Detect which cell encompasses the target text, then output its [X, Y] center coordinate. 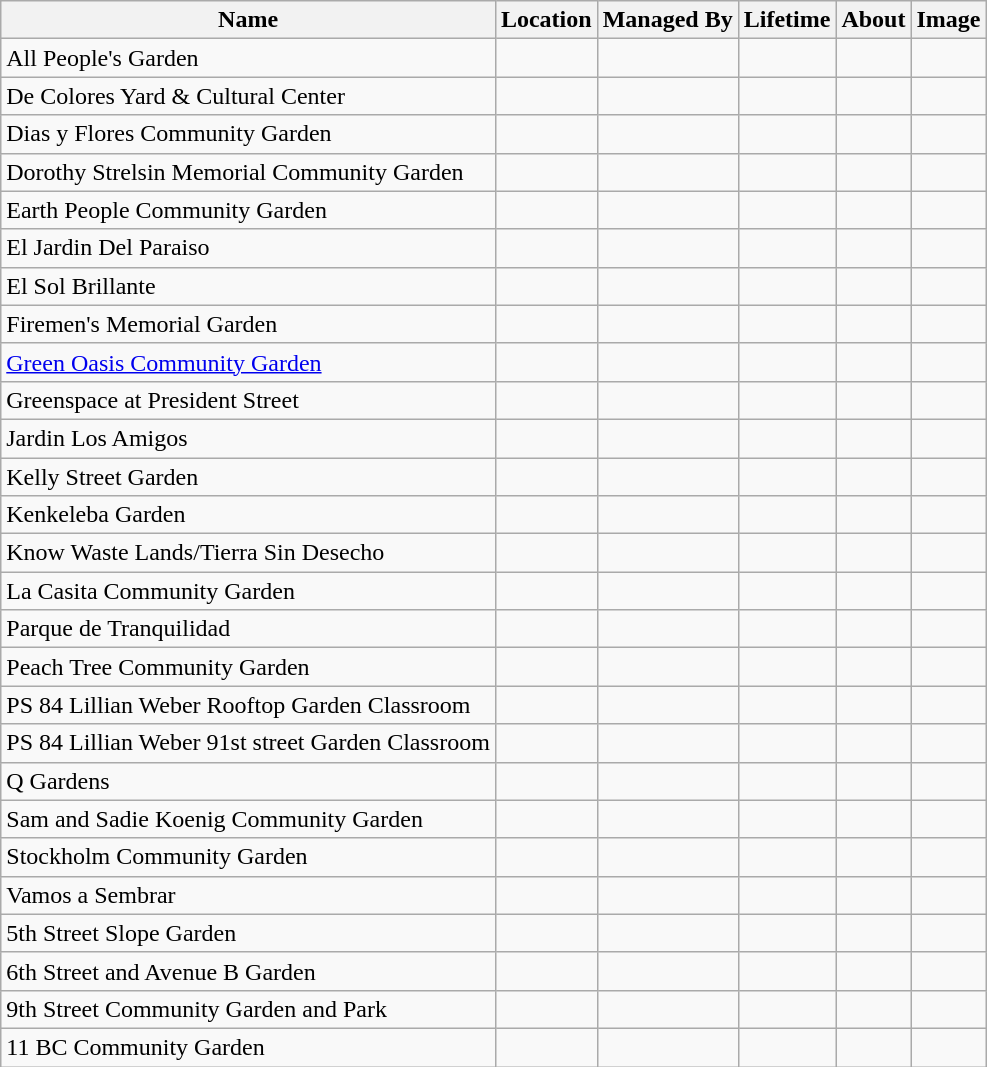
5th Street Slope Garden [248, 933]
Earth People Community Garden [248, 210]
Name [248, 20]
Location [546, 20]
Peach Tree Community Garden [248, 667]
El Sol Brillante [248, 286]
De Colores Yard & Cultural Center [248, 96]
Image [948, 20]
Greenspace at President Street [248, 400]
Managed By [668, 20]
6th Street and Avenue B Garden [248, 971]
9th Street Community Garden and Park [248, 1009]
About [874, 20]
PS 84 Lillian Weber 91st street Garden Classroom [248, 743]
All People's Garden [248, 58]
Q Gardens [248, 781]
Vamos a Sembrar [248, 895]
Lifetime [787, 20]
PS 84 Lillian Weber Rooftop Garden Classroom [248, 705]
Sam and Sadie Koenig Community Garden [248, 819]
Parque de Tranquilidad [248, 629]
Dias y Flores Community Garden [248, 134]
Green Oasis Community Garden [248, 362]
La Casita Community Garden [248, 591]
Kenkeleba Garden [248, 515]
11 BC Community Garden [248, 1047]
Jardin Los Amigos [248, 438]
Firemen's Memorial Garden [248, 324]
Kelly Street Garden [248, 477]
Stockholm Community Garden [248, 857]
Know Waste Lands/Tierra Sin Desecho [248, 553]
El Jardin Del Paraiso [248, 248]
Dorothy Strelsin Memorial Community Garden [248, 172]
